Identify which cell holds the provided text, then report its [X, Y] central coordinate. 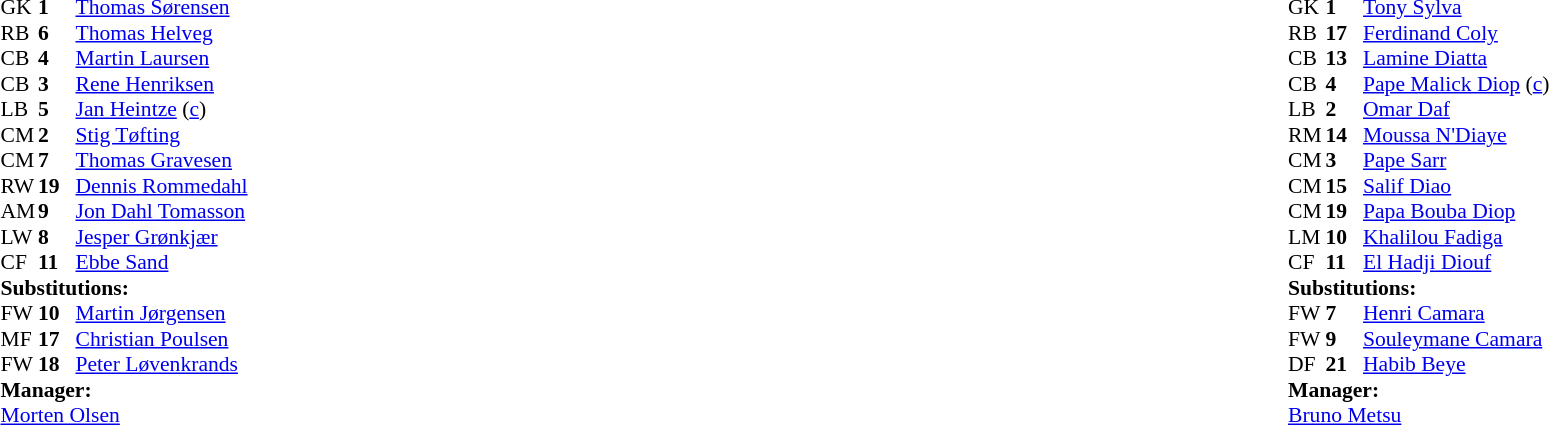
Ebbe Sand [162, 263]
Salif Diao [1456, 186]
Jan Heintze (c) [162, 109]
Omar Daf [1456, 109]
Souleymane Camara [1456, 339]
RM [1307, 135]
5 [57, 109]
21 [1345, 365]
Peter Løvenkrands [162, 365]
14 [1345, 135]
Stig Tøfting [162, 135]
Dennis Rommedahl [162, 186]
DF [1307, 365]
15 [1345, 186]
MF [19, 339]
Habib Beye [1456, 365]
Thomas Gravesen [162, 161]
Martin Laursen [162, 59]
Jon Dahl Tomasson [162, 211]
RW [19, 186]
LM [1307, 237]
El Hadji Diouf [1456, 263]
Lamine Diatta [1456, 59]
Henri Camara [1456, 313]
Khalilou Fadiga [1456, 237]
Ferdinand Coly [1456, 33]
18 [57, 365]
Pape Malick Diop (c) [1456, 84]
Moussa N'Diaye [1456, 135]
Jesper Grønkjær [162, 237]
Pape Sarr [1456, 161]
Rene Henriksen [162, 84]
Martin Jørgensen [162, 313]
Papa Bouba Diop [1456, 211]
6 [57, 33]
LW [19, 237]
13 [1345, 59]
8 [57, 237]
Thomas Helveg [162, 33]
AM [19, 211]
Christian Poulsen [162, 339]
